Return (X, Y) of the center of cell containing provided text 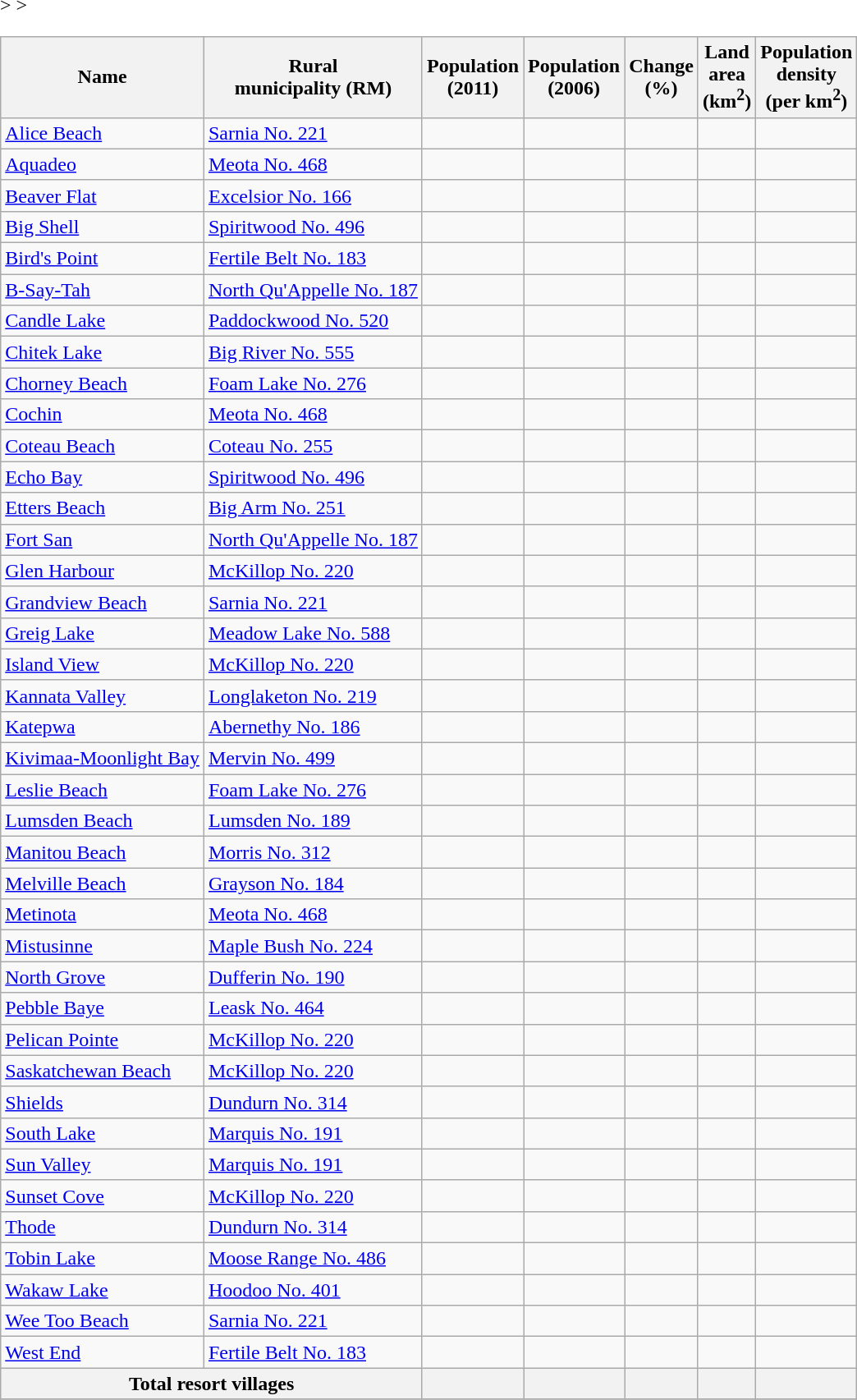
Meadow Lake No. 588 (313, 633)
Population(2006) (575, 77)
Greig Lake (103, 633)
Mistusinne (103, 946)
Glen Harbour (103, 571)
Aquadeo (103, 164)
Fort San (103, 539)
Excelsior No. 166 (313, 195)
Chitek Lake (103, 352)
Big Arm No. 251 (313, 508)
Grandview Beach (103, 602)
Moose Range No. 486 (313, 1259)
Tobin Lake (103, 1259)
Thode (103, 1227)
Ruralmunicipality (RM) (313, 77)
Echo Bay (103, 477)
Melville Beach (103, 884)
Candle Lake (103, 321)
Lumsden No. 189 (313, 821)
Manitou Beach (103, 852)
Coteau No. 255 (313, 446)
Landarea(km2) (726, 77)
Big River No. 555 (313, 352)
Change(%) (662, 77)
West End (103, 1352)
Chorney Beach (103, 383)
Etters Beach (103, 508)
Mervin No. 499 (313, 759)
Pebble Baye (103, 1008)
Morris No. 312 (313, 852)
Paddockwood No. 520 (313, 321)
Saskatchewan Beach (103, 1071)
Cochin (103, 415)
North Grove (103, 977)
Sun Valley (103, 1164)
Leask No. 464 (313, 1008)
Shields (103, 1102)
Pelican Pointe (103, 1040)
Hoodoo No. 401 (313, 1290)
Big Shell (103, 227)
Sunset Cove (103, 1196)
Wee Too Beach (103, 1321)
Bird's Point (103, 259)
Kannata Valley (103, 695)
Dufferin No. 190 (313, 977)
Island View (103, 664)
Lumsden Beach (103, 821)
Wakaw Lake (103, 1290)
Beaver Flat (103, 195)
South Lake (103, 1133)
Alice Beach (103, 133)
Metinota (103, 915)
Maple Bush No. 224 (313, 946)
Total resort villages (212, 1384)
Population(2011) (473, 77)
Katepwa (103, 727)
Leslie Beach (103, 790)
Longlaketon No. 219 (313, 695)
Abernethy No. 186 (313, 727)
Name (103, 77)
B-Say-Tah (103, 290)
Grayson No. 184 (313, 884)
Populationdensity(per km2) (806, 77)
Kivimaa-Moonlight Bay (103, 759)
Coteau Beach (103, 446)
